Pinpoint the cell where the given text exists, returning its [x, y] midpoint coordinate. 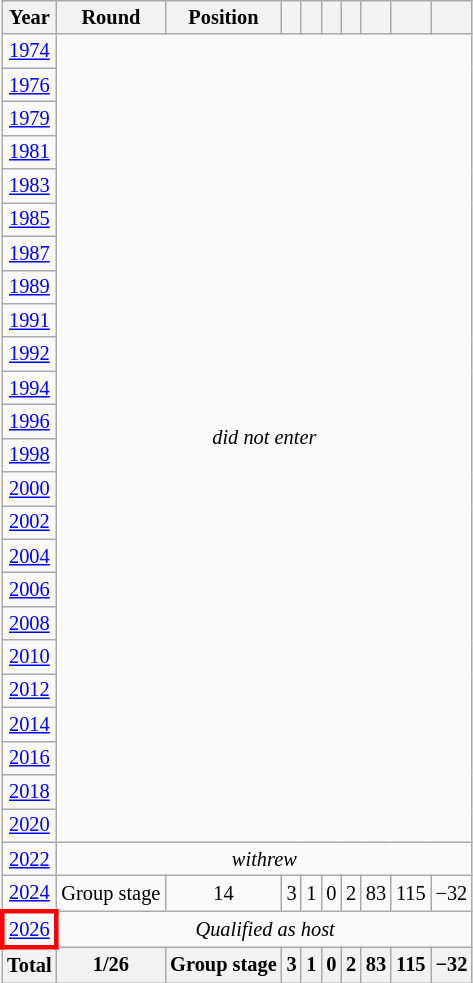
2000 [29, 489]
2012 [29, 690]
2006 [29, 589]
2020 [29, 825]
2010 [29, 657]
1974 [29, 51]
Total [29, 964]
2002 [29, 522]
1992 [29, 354]
2026 [29, 930]
1985 [29, 219]
1/26 [110, 964]
2008 [29, 623]
2024 [29, 892]
2014 [29, 724]
1989 [29, 287]
did not enter [264, 438]
1983 [29, 186]
2018 [29, 791]
1998 [29, 455]
1994 [29, 388]
1976 [29, 85]
1981 [29, 152]
2022 [29, 859]
Qualified as host [264, 930]
withrew [264, 859]
1996 [29, 421]
1991 [29, 320]
Year [29, 17]
1987 [29, 253]
2016 [29, 758]
1979 [29, 118]
2004 [29, 556]
14 [223, 892]
Round [110, 17]
Position [223, 17]
